Extract the (x, y) coordinate from the center of the cell holding the provided text.  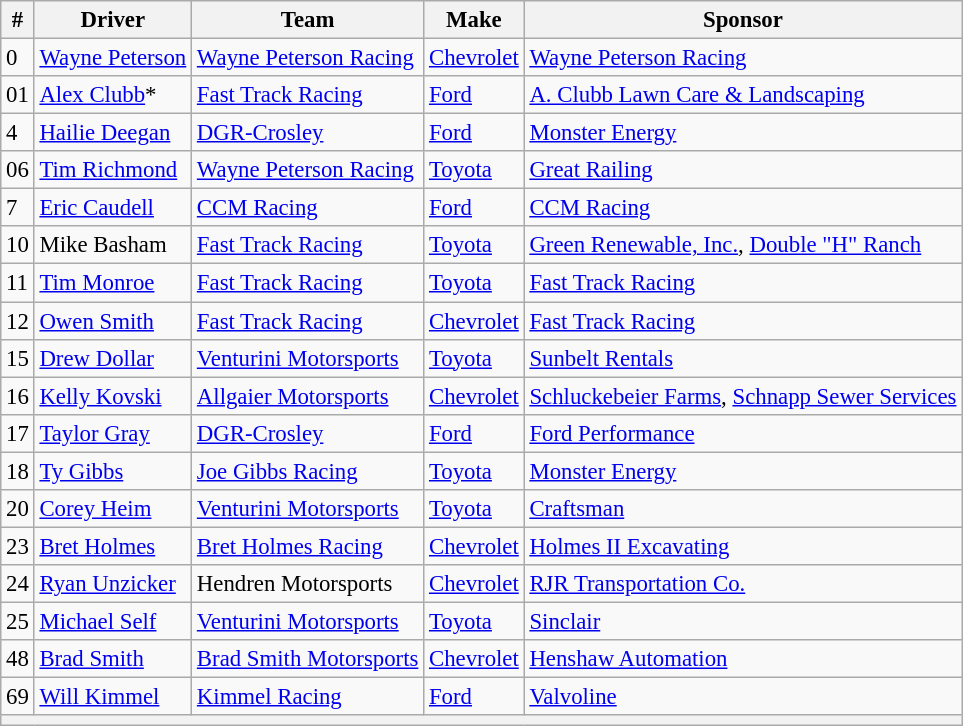
15 (18, 358)
12 (18, 321)
Tim Monroe (112, 283)
Alex Clubb* (112, 95)
Team (308, 20)
7 (18, 208)
RJR Transportation Co. (743, 584)
Henshaw Automation (743, 659)
Mike Basham (112, 245)
Ryan Unzicker (112, 584)
Taylor Gray (112, 433)
20 (18, 509)
0 (18, 58)
Sinclair (743, 621)
Brad Smith (112, 659)
Bret Holmes (112, 546)
Eric Caudell (112, 208)
16 (18, 396)
11 (18, 283)
4 (18, 133)
Holmes II Excavating (743, 546)
Ford Performance (743, 433)
Hailie Deegan (112, 133)
Kimmel Racing (308, 697)
Make (474, 20)
Valvoline (743, 697)
Wayne Peterson (112, 58)
Green Renewable, Inc., Double "H" Ranch (743, 245)
Will Kimmel (112, 697)
69 (18, 697)
Ty Gibbs (112, 471)
# (18, 20)
48 (18, 659)
18 (18, 471)
Allgaier Motorsports (308, 396)
Bret Holmes Racing (308, 546)
Corey Heim (112, 509)
Great Railing (743, 170)
A. Clubb Lawn Care & Landscaping (743, 95)
17 (18, 433)
25 (18, 621)
Driver (112, 20)
Drew Dollar (112, 358)
Hendren Motorsports (308, 584)
Brad Smith Motorsports (308, 659)
Tim Richmond (112, 170)
Schluckebeier Farms, Schnapp Sewer Services (743, 396)
10 (18, 245)
24 (18, 584)
23 (18, 546)
Owen Smith (112, 321)
06 (18, 170)
Craftsman (743, 509)
01 (18, 95)
Kelly Kovski (112, 396)
Sponsor (743, 20)
Joe Gibbs Racing (308, 471)
Sunbelt Rentals (743, 358)
Michael Self (112, 621)
